Extract the (X, Y) coordinate from the center of the cell holding the provided text.  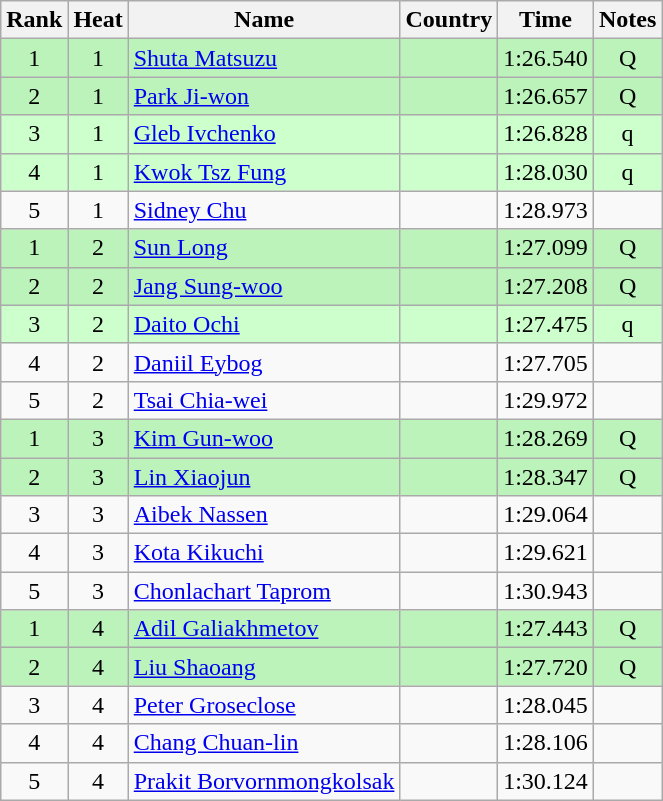
Notes (627, 20)
1:28.045 (546, 705)
1:29.621 (546, 553)
Heat (98, 20)
Tsai Chia-wei (264, 400)
1:28.269 (546, 438)
Chonlachart Taprom (264, 591)
Prakit Borvornmongkolsak (264, 781)
1:26.828 (546, 134)
Adil Galiakhmetov (264, 629)
1:28.347 (546, 477)
1:27.099 (546, 248)
1:26.657 (546, 96)
Gleb Ivchenko (264, 134)
1:27.705 (546, 362)
1:27.208 (546, 286)
1:29.972 (546, 400)
Lin Xiaojun (264, 477)
Sun Long (264, 248)
Chang Chuan-lin (264, 743)
Peter Groseclose (264, 705)
1:27.443 (546, 629)
Liu Shaoang (264, 667)
Sidney Chu (264, 210)
1:29.064 (546, 515)
1:27.720 (546, 667)
1:27.475 (546, 324)
Jang Sung-woo (264, 286)
Kota Kikuchi (264, 553)
1:30.124 (546, 781)
1:28.973 (546, 210)
Time (546, 20)
Park Ji-won (264, 96)
Aibek Nassen (264, 515)
Kim Gun-woo (264, 438)
Country (449, 20)
Daniil Eybog (264, 362)
Shuta Matsuzu (264, 58)
1:28.030 (546, 172)
1:30.943 (546, 591)
Rank (34, 20)
Name (264, 20)
Daito Ochi (264, 324)
1:28.106 (546, 743)
Kwok Tsz Fung (264, 172)
1:26.540 (546, 58)
